Locate the cell with the specified text and output its (x, y) center coordinate. 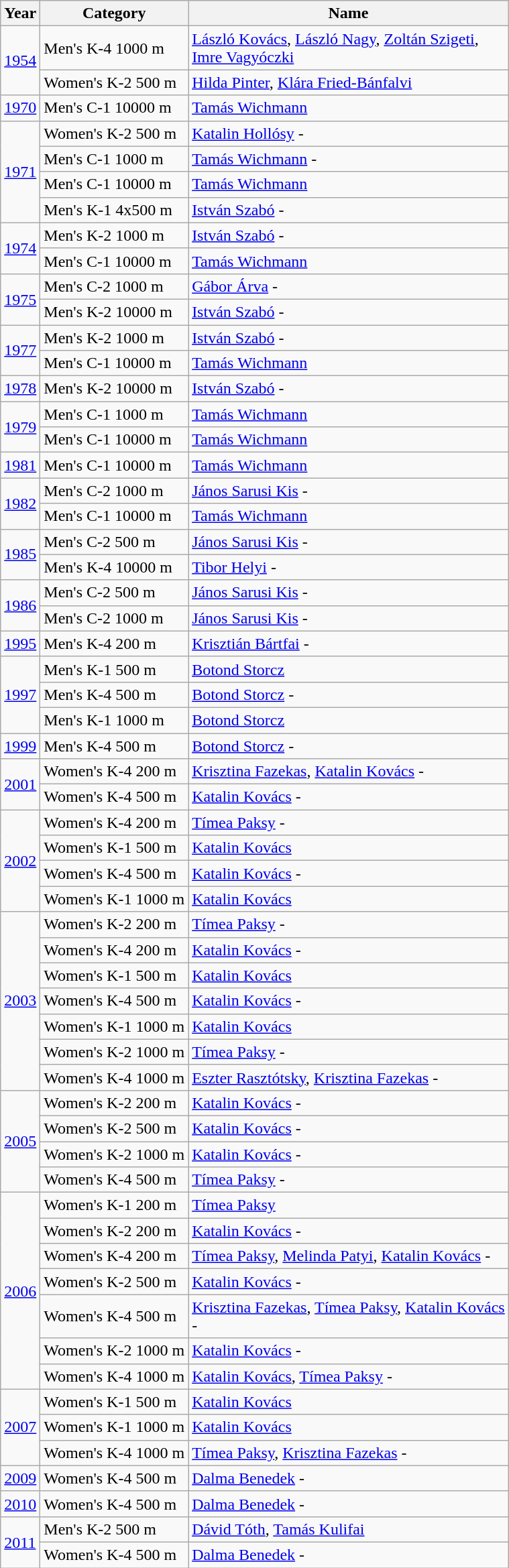
Year (20, 13)
2007 (20, 1427)
Tímea Paksy, Krisztina Fazekas - (349, 1453)
Tamás Wichmann - (349, 159)
Hilda Pinter, Klára Fried-Bánfalvi (349, 82)
2010 (20, 1504)
Gábor Árva - (349, 286)
Men's K-4 10000 m (114, 567)
1977 (20, 350)
1975 (20, 299)
Men's K-4 200 m (114, 644)
2003 (20, 1001)
1981 (20, 465)
1986 (20, 605)
2006 (20, 1291)
1982 (20, 503)
1970 (20, 108)
Men's K-2 500 m (114, 1529)
1978 (20, 389)
1971 (20, 172)
László Kovács, László Nagy, Zoltán Szigeti,Imre Vagyóczki (349, 48)
Eszter Rasztótsky, Krisztina Fazekas - (349, 1077)
Katalin Kovács, Tímea Paksy - (349, 1376)
1997 (20, 695)
Name (349, 13)
Tibor Helyi - (349, 567)
1974 (20, 248)
Women's K-1 200 m (114, 1205)
Tímea Paksy, Melinda Patyi, Katalin Kovács - (349, 1256)
2011 (20, 1542)
Krisztina Fazekas, Katalin Kovács - (349, 772)
Category (114, 13)
2005 (20, 1141)
1995 (20, 644)
Krisztina Fazekas, Tímea Paksy, Katalin Kovács- (349, 1317)
1979 (20, 427)
1954 (20, 60)
2002 (20, 861)
Men's K-1 4x500 m (114, 210)
Dávid Tóth, Tamás Kulifai (349, 1529)
1999 (20, 746)
Tímea Paksy (349, 1205)
1985 (20, 554)
Katalin Hollósy - (349, 133)
2001 (20, 784)
Krisztián Bártfai - (349, 644)
Men's K-4 1000 m (114, 48)
2009 (20, 1478)
Men's K-1 500 m (114, 669)
Men's K-1 1000 m (114, 720)
